Capture the cell that displays the provided text and extract its (X, Y) central coordinate. 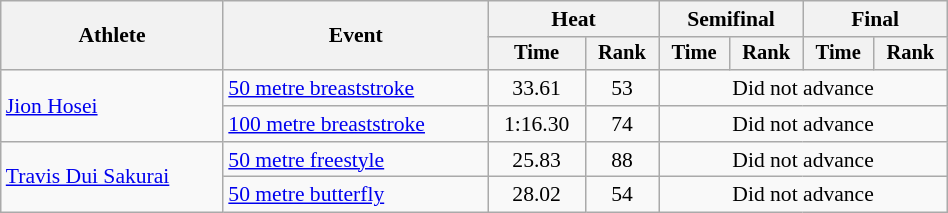
Athlete (112, 36)
100 metre breaststroke (356, 124)
88 (622, 160)
Event (356, 36)
Semifinal (731, 19)
Heat (574, 19)
33.61 (536, 88)
50 metre freestyle (356, 160)
74 (622, 124)
50 metre butterfly (356, 195)
50 metre breaststroke (356, 88)
53 (622, 88)
Final (875, 19)
Jion Hosei (112, 106)
1:16.30 (536, 124)
Travis Dui Sakurai (112, 178)
54 (622, 195)
25.83 (536, 160)
28.02 (536, 195)
